Search for the cell housing the specified text and yield its (X, Y) center coordinate. 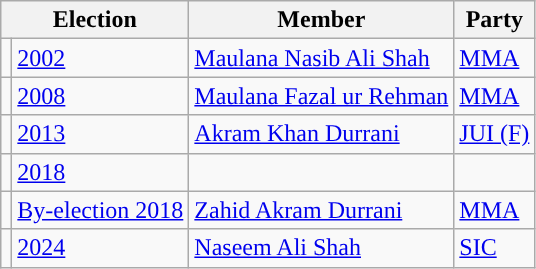
By-election 2018 (100, 210)
Zahid Akram Durrani (322, 210)
Party (494, 20)
2008 (100, 96)
Maulana Fazal ur Rehman (322, 96)
Akram Khan Durrani (322, 134)
JUI (F) (494, 134)
Naseem Ali Shah (322, 248)
SIC (494, 248)
Maulana Nasib Ali Shah (322, 58)
2018 (100, 172)
2024 (100, 248)
Member (322, 20)
Election (95, 20)
2013 (100, 134)
2002 (100, 58)
